Determine the (X, Y) coordinate at the center of the cell enclosing the given text.  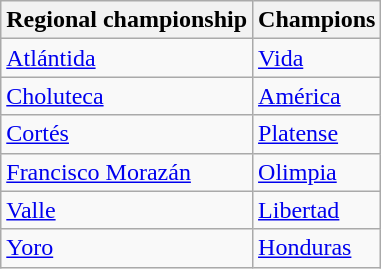
Cortés (127, 134)
Atlántida (127, 58)
Yoro (127, 248)
Platense (317, 134)
Francisco Morazán (127, 172)
Libertad (317, 210)
Valle (127, 210)
América (317, 96)
Honduras (317, 248)
Champions (317, 20)
Choluteca (127, 96)
Regional championship (127, 20)
Vida (317, 58)
Olimpia (317, 172)
